Provide the (X, Y) coordinate of the cell's center where the given text is located.  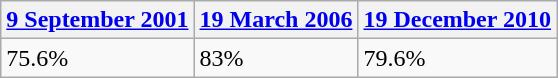
83% (276, 58)
75.6% (98, 58)
79.6% (458, 58)
19 March 2006 (276, 20)
9 September 2001 (98, 20)
19 December 2010 (458, 20)
